Return (X, Y) of the center of cell containing provided text 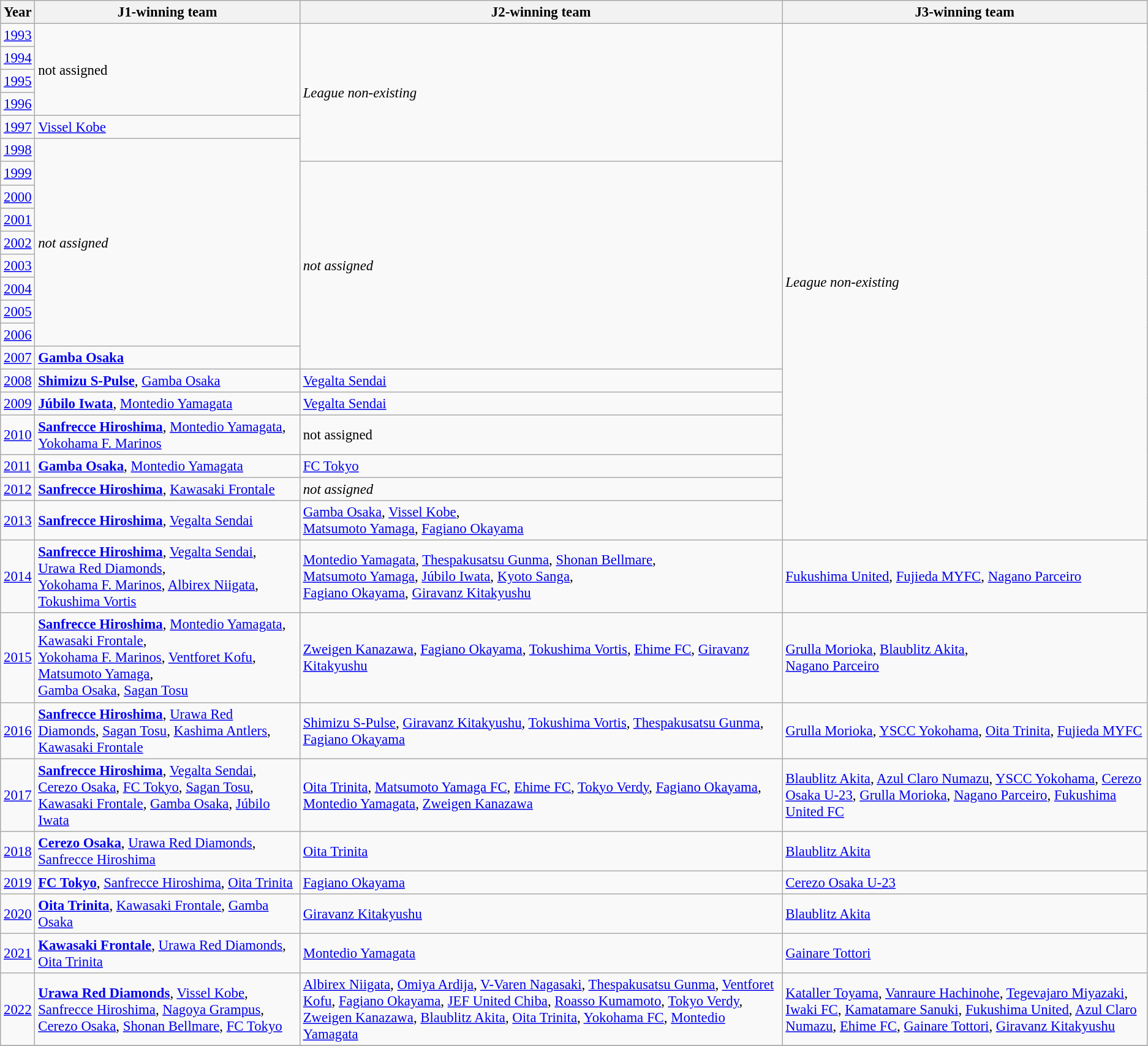
FC Tokyo (541, 466)
Year (18, 12)
2010 (18, 435)
Fukushima United, Fujieda MYFC, Nagano Parceiro (964, 577)
2014 (18, 577)
Sanfrecce Hiroshima, Vegalta Sendai (167, 521)
J1-winning team (167, 12)
Gainare Tottori (964, 953)
Giravanz Kitakyushu (541, 914)
1996 (18, 104)
Fagiano Okayama (541, 882)
2012 (18, 490)
Cerezo Osaka U-23 (964, 882)
Montedio Yamagata (541, 953)
2022 (18, 1010)
2007 (18, 358)
2001 (18, 219)
Sanfrecce Hiroshima, Urawa Red Diamonds, Sagan Tosu, Kashima Antlers, Kawasaki Frontale (167, 730)
Gamba Osaka, Montedio Yamagata (167, 466)
1993 (18, 36)
Júbilo Iwata, Montedio Yamagata (167, 404)
Gamba Osaka, Vissel Kobe, Matsumoto Yamaga, Fagiano Okayama (541, 521)
2000 (18, 197)
2002 (18, 243)
Blaublitz Akita, Azul Claro Numazu, YSCC Yokohama, Cerezo Osaka U-23, Grulla Morioka, Nagano Parceiro, Fukushima United FC (964, 795)
Kawasaki Frontale, Urawa Red Diamonds, Oita Trinita (167, 953)
Montedio Yamagata, Thespakusatsu Gunma, Shonan Bellmare, Matsumoto Yamaga, Júbilo Iwata, Kyoto Sanga, Fagiano Okayama, Giravanz Kitakyushu (541, 577)
2019 (18, 882)
Sanfrecce Hiroshima, Montedio Yamagata, Kawasaki Frontale, Yokohama F. Marinos, Ventforet Kofu, Matsumoto Yamaga, Gamba Osaka, Sagan Tosu (167, 658)
2005 (18, 312)
2003 (18, 265)
2013 (18, 521)
Sanfrecce Hiroshima, Vegalta Sendai, Cerezo Osaka, FC Tokyo, Sagan Tosu, Kawasaki Frontale, Gamba Osaka, Júbilo Iwata (167, 795)
Sanfrecce Hiroshima, Montedio Yamagata, Yokohama F. Marinos (167, 435)
J2-winning team (541, 12)
Sanfrecce Hiroshima, Vegalta Sendai, Urawa Red Diamonds, Yokohama F. Marinos, Albirex Niigata, Tokushima Vortis (167, 577)
Grulla Morioka, YSCC Yokohama, Oita Trinita, Fujieda MYFC (964, 730)
Vissel Kobe (167, 127)
Oita Trinita, Kawasaki Frontale, Gamba Osaka (167, 914)
1995 (18, 81)
Grulla Morioka, Blaublitz Akita, Nagano Parceiro (964, 658)
2011 (18, 466)
Oita Trinita, Matsumoto Yamaga FC, Ehime FC, Tokyo Verdy, Fagiano Okayama, Montedio Yamagata, Zweigen Kanazawa (541, 795)
2020 (18, 914)
2018 (18, 851)
Oita Trinita (541, 851)
2017 (18, 795)
1994 (18, 58)
Shimizu S-Pulse, Giravanz Kitakyushu, Tokushima Vortis, Thespakusatsu Gunma, Fagiano Okayama (541, 730)
2016 (18, 730)
2021 (18, 953)
Shimizu S-Pulse, Gamba Osaka (167, 381)
Gamba Osaka (167, 358)
Urawa Red Diamonds, Vissel Kobe, Sanfrecce Hiroshima, Nagoya Grampus, Cerezo Osaka, Shonan Bellmare, FC Tokyo (167, 1010)
2006 (18, 335)
2009 (18, 404)
Cerezo Osaka, Urawa Red Diamonds, Sanfrecce Hiroshima (167, 851)
1997 (18, 127)
2015 (18, 658)
J3-winning team (964, 12)
1998 (18, 150)
2008 (18, 381)
Zweigen Kanazawa, Fagiano Okayama, Tokushima Vortis, Ehime FC, Giravanz Kitakyushu (541, 658)
2004 (18, 289)
FC Tokyo, Sanfrecce Hiroshima, Oita Trinita (167, 882)
Sanfrecce Hiroshima, Kawasaki Frontale (167, 490)
1999 (18, 173)
